Return (x, y) of the center of cell containing provided text 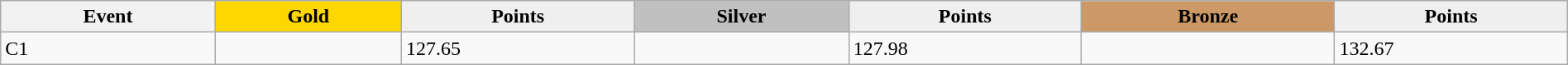
Gold (308, 17)
Silver (741, 17)
Event (108, 17)
127.98 (964, 48)
132.67 (1451, 48)
Bronze (1207, 17)
C1 (108, 48)
127.65 (518, 48)
